Search for the cell housing the specified text and yield its (X, Y) center coordinate. 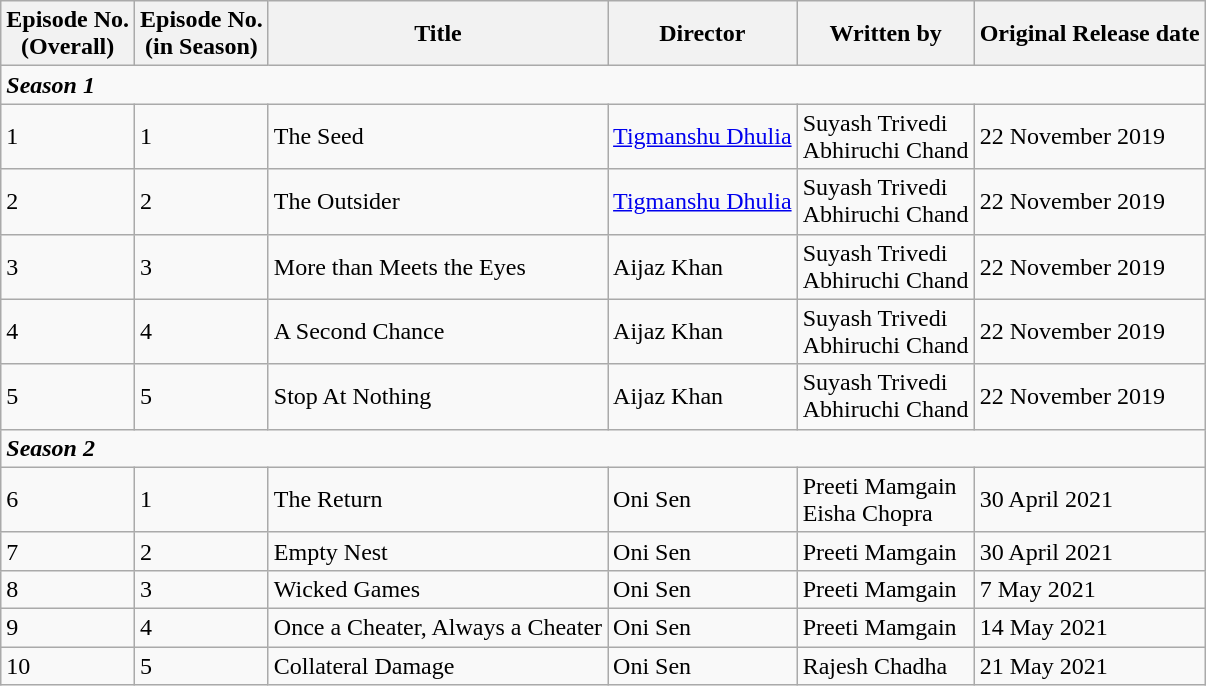
The Outsider (438, 202)
Written by (886, 34)
Director (703, 34)
The Return (438, 500)
Original Release date (1090, 34)
7 (68, 551)
The Seed (438, 136)
Stop At Nothing (438, 396)
Empty Nest (438, 551)
Season 2 (603, 448)
8 (68, 589)
Title (438, 34)
More than Meets the Eyes (438, 266)
Once a Cheater, Always a Cheater (438, 627)
14 May 2021 (1090, 627)
9 (68, 627)
Episode No.(Overall) (68, 34)
Season 1 (603, 85)
Preeti MamgainEisha Chopra (886, 500)
10 (68, 665)
Rajesh Chadha (886, 665)
21 May 2021 (1090, 665)
6 (68, 500)
Episode No.(in Season) (202, 34)
Collateral Damage (438, 665)
7 May 2021 (1090, 589)
A Second Chance (438, 332)
Wicked Games (438, 589)
